Provide the (X, Y) coordinate of the cell's center where the given text is located.  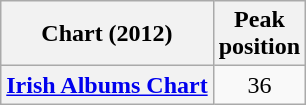
Peakposition (259, 34)
36 (259, 85)
Chart (2012) (107, 34)
Irish Albums Chart (107, 85)
